Capture the cell that displays the provided text and extract its (x, y) central coordinate. 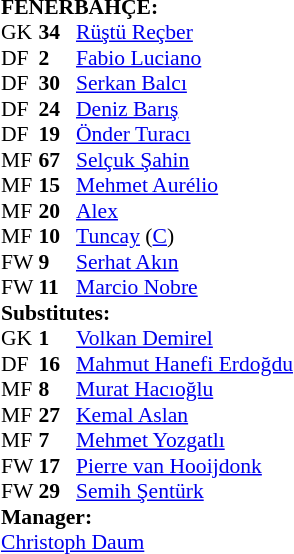
Tuncay (C) (184, 237)
10 (57, 237)
8 (57, 389)
15 (57, 185)
Serhat Akın (184, 262)
17 (57, 466)
Alex (184, 211)
9 (57, 262)
Murat Hacıoğlu (184, 389)
20 (57, 211)
67 (57, 160)
Selçuk Şahin (184, 160)
1 (57, 339)
29 (57, 491)
Pierre van Hooijdonk (184, 466)
Substitutes: (147, 313)
Manager: (147, 517)
30 (57, 83)
16 (57, 364)
Mahmut Hanefi Erdoğdu (184, 364)
24 (57, 109)
Mehmet Aurélio (184, 185)
Fabio Luciano (184, 58)
Serkan Balcı (184, 83)
Kemal Aslan (184, 415)
Mehmet Yozgatlı (184, 441)
2 (57, 58)
11 (57, 287)
Önder Turacı (184, 135)
Volkan Demirel (184, 339)
Deniz Barış (184, 109)
19 (57, 135)
Semih Şentürk (184, 491)
27 (57, 415)
Marcio Nobre (184, 287)
7 (57, 441)
34 (57, 33)
Rüştü Reçber (184, 33)
